Pinpoint the cell where the given text exists, returning its (X, Y) midpoint coordinate. 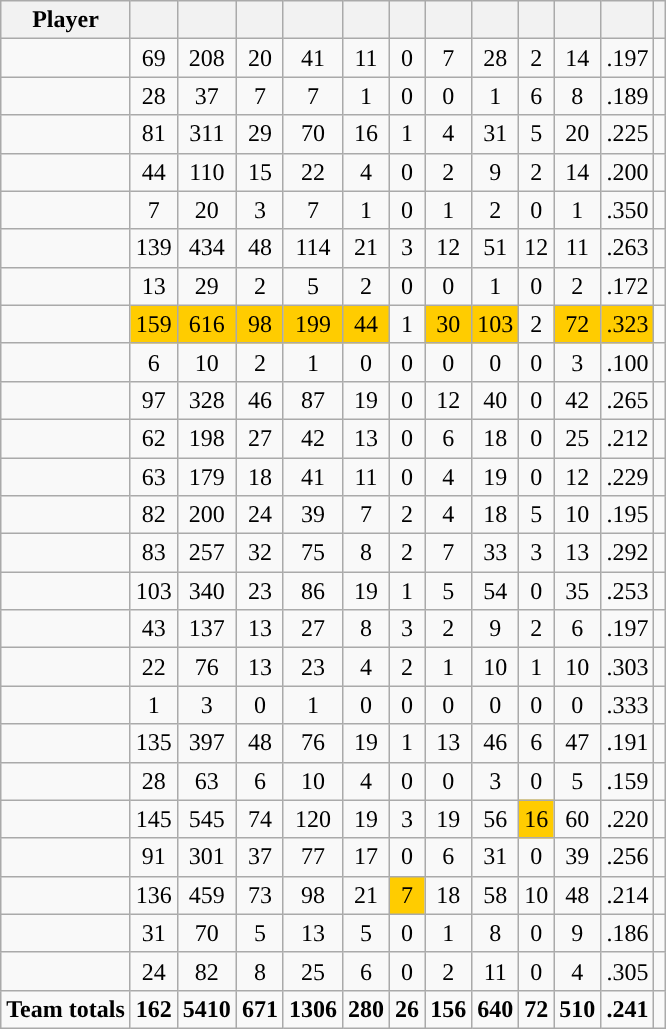
257 (206, 553)
60 (578, 819)
.256 (628, 857)
73 (260, 895)
114 (312, 248)
.305 (628, 971)
43 (154, 629)
545 (206, 819)
135 (154, 743)
.292 (628, 553)
40 (496, 400)
56 (496, 819)
.172 (628, 286)
51 (496, 248)
162 (154, 1009)
640 (496, 1009)
75 (312, 553)
77 (312, 857)
199 (312, 324)
.214 (628, 895)
30 (448, 324)
17 (366, 857)
397 (206, 743)
311 (206, 134)
54 (496, 591)
.323 (628, 324)
62 (154, 438)
.263 (628, 248)
.186 (628, 933)
340 (206, 591)
.229 (628, 477)
.225 (628, 134)
.253 (628, 591)
301 (206, 857)
137 (206, 629)
139 (154, 248)
459 (206, 895)
26 (408, 1009)
5410 (206, 1009)
33 (496, 553)
86 (312, 591)
97 (154, 400)
91 (154, 857)
.220 (628, 819)
.191 (628, 743)
.265 (628, 400)
.159 (628, 781)
.100 (628, 362)
Team totals (66, 1009)
208 (206, 58)
.333 (628, 705)
.212 (628, 438)
69 (154, 58)
.350 (628, 210)
616 (206, 324)
58 (496, 895)
.303 (628, 667)
83 (154, 553)
47 (578, 743)
671 (260, 1009)
136 (154, 895)
198 (206, 438)
.200 (628, 172)
32 (260, 553)
510 (578, 1009)
81 (154, 134)
1306 (312, 1009)
.189 (628, 96)
200 (206, 515)
110 (206, 172)
156 (448, 1009)
15 (260, 172)
74 (260, 819)
159 (154, 324)
179 (206, 477)
87 (312, 400)
Player (66, 20)
.195 (628, 515)
.241 (628, 1009)
145 (154, 819)
328 (206, 400)
35 (578, 591)
280 (366, 1009)
120 (312, 819)
434 (206, 248)
